Extract the (x, y) coordinate from the center of the cell holding the provided text.  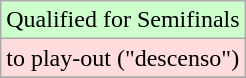
to play-out ("descenso") (123, 58)
Qualified for Semifinals (123, 20)
